Determine the (X, Y) coordinate at the center of the cell enclosing the given text.  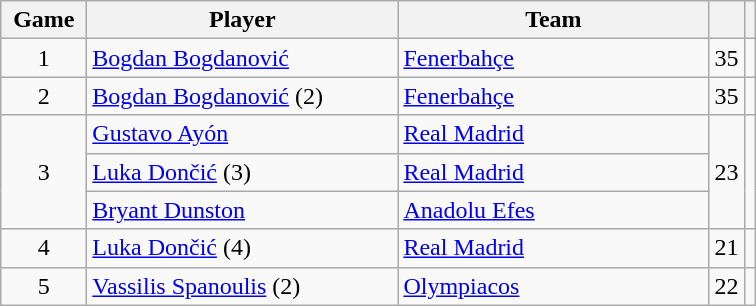
Player (242, 20)
23 (726, 172)
Bogdan Bogdanović (2) (242, 96)
Luka Dončić (3) (242, 172)
Olympiacos (554, 286)
Anadolu Efes (554, 210)
4 (44, 248)
3 (44, 172)
Luka Dončić (4) (242, 248)
2 (44, 96)
22 (726, 286)
5 (44, 286)
Bryant Dunston (242, 210)
1 (44, 58)
Team (554, 20)
21 (726, 248)
Vassilis Spanoulis (2) (242, 286)
Gustavo Ayón (242, 134)
Bogdan Bogdanović (242, 58)
Game (44, 20)
